From the cell containing the given text, extract its center point as (x, y) coordinate. 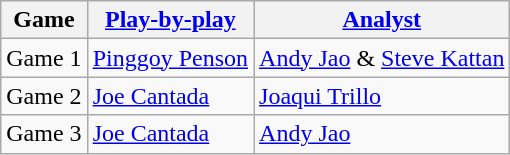
Game (44, 20)
Play-by-play (170, 20)
Game 3 (44, 134)
Game 1 (44, 58)
Andy Jao & Steve Kattan (382, 58)
Joaqui Trillo (382, 96)
Pinggoy Penson (170, 58)
Game 2 (44, 96)
Analyst (382, 20)
Andy Jao (382, 134)
